Output the (x, y) coordinate of the center of the cell containing the given text.  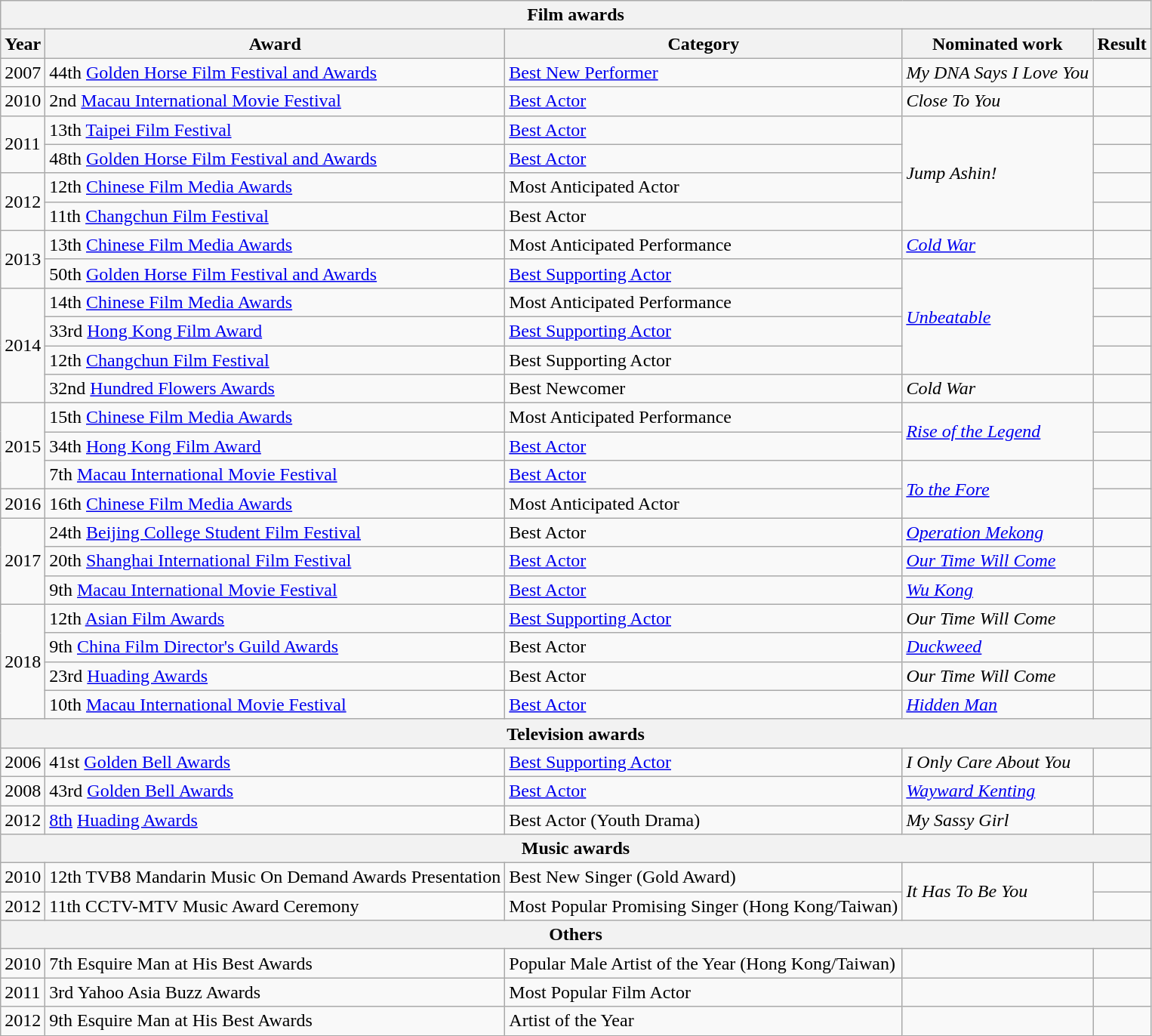
13th Chinese Film Media Awards (275, 245)
Best Actor (Youth Drama) (704, 819)
Category (704, 44)
Best Newcomer (704, 389)
Unbeatable (998, 316)
Best New Performer (704, 72)
14th Chinese Film Media Awards (275, 302)
11th Changchun Film Festival (275, 216)
3rd Yahoo Asia Buzz Awards (275, 992)
50th Golden Horse Film Festival and Awards (275, 273)
9th China Film Director's Guild Awards (275, 647)
2015 (23, 446)
2018 (23, 661)
24th Beijing College Student Film Festival (275, 532)
Rise of the Legend (998, 432)
12th Changchun Film Festival (275, 360)
15th Chinese Film Media Awards (275, 418)
41st Golden Bell Awards (275, 762)
Hidden Man (998, 705)
Music awards (576, 849)
2006 (23, 762)
23rd Huading Awards (275, 676)
Duckweed (998, 647)
Film awards (576, 15)
34th Hong Kong Film Award (275, 446)
2017 (23, 561)
Close To You (998, 101)
Most Popular Film Actor (704, 992)
Jump Ashin! (998, 173)
44th Golden Horse Film Festival and Awards (275, 72)
2014 (23, 345)
My DNA Says I Love You (998, 72)
2008 (23, 791)
It Has To Be You (998, 892)
Result (1122, 44)
20th Shanghai International Film Festival (275, 561)
I Only Care About You (998, 762)
11th CCTV-MTV Music Award Ceremony (275, 906)
7th Macau International Movie Festival (275, 475)
7th Esquire Man at His Best Awards (275, 964)
Nominated work (998, 44)
My Sassy Girl (998, 819)
13th Taipei Film Festival (275, 130)
Most Popular Promising Singer (Hong Kong/Taiwan) (704, 906)
Year (23, 44)
9th Macau International Movie Festival (275, 590)
9th Esquire Man at His Best Awards (275, 1021)
32nd Hundred Flowers Awards (275, 389)
12th TVB8 Mandarin Music On Demand Awards Presentation (275, 877)
Others (576, 935)
Operation Mekong (998, 532)
2016 (23, 504)
2nd Macau International Movie Festival (275, 101)
Wu Kong (998, 590)
To the Fore (998, 489)
Artist of the Year (704, 1021)
10th Macau International Movie Festival (275, 705)
43rd Golden Bell Awards (275, 791)
8th Huading Awards (275, 819)
Popular Male Artist of the Year (Hong Kong/Taiwan) (704, 964)
Award (275, 44)
2007 (23, 72)
12th Chinese Film Media Awards (275, 187)
Wayward Kenting (998, 791)
Best New Singer (Gold Award) (704, 877)
12th Asian Film Awards (275, 618)
2013 (23, 259)
16th Chinese Film Media Awards (275, 504)
Television awards (576, 733)
33rd Hong Kong Film Award (275, 331)
48th Golden Horse Film Festival and Awards (275, 159)
